Detect which cell encompasses the target text, then output its (X, Y) center coordinate. 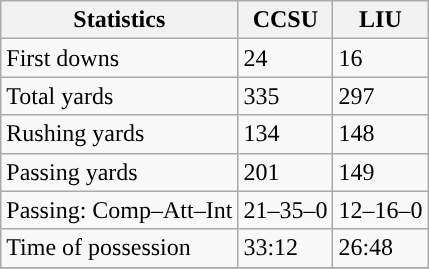
Time of possession (120, 248)
33:12 (286, 248)
Statistics (120, 20)
LIU (380, 20)
Total yards (120, 96)
297 (380, 96)
24 (286, 58)
21–35–0 (286, 210)
Passing: Comp–Att–Int (120, 210)
201 (286, 172)
149 (380, 172)
First downs (120, 58)
335 (286, 96)
148 (380, 134)
12–16–0 (380, 210)
134 (286, 134)
Passing yards (120, 172)
16 (380, 58)
CCSU (286, 20)
26:48 (380, 248)
Rushing yards (120, 134)
